Provide the [x, y] coordinate of the cell's center where the given text is located.  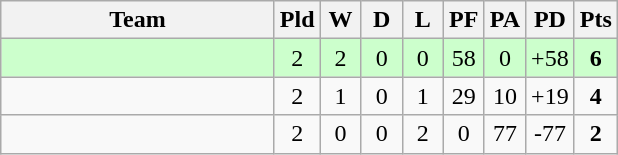
D [382, 20]
77 [504, 134]
+19 [550, 96]
29 [464, 96]
W [340, 20]
6 [596, 58]
PA [504, 20]
PF [464, 20]
58 [464, 58]
Pts [596, 20]
L [422, 20]
Pld [297, 20]
Team [138, 20]
+58 [550, 58]
-77 [550, 134]
10 [504, 96]
4 [596, 96]
PD [550, 20]
